For the text-containing cell, return its midpoint in [X, Y] coordinate format. 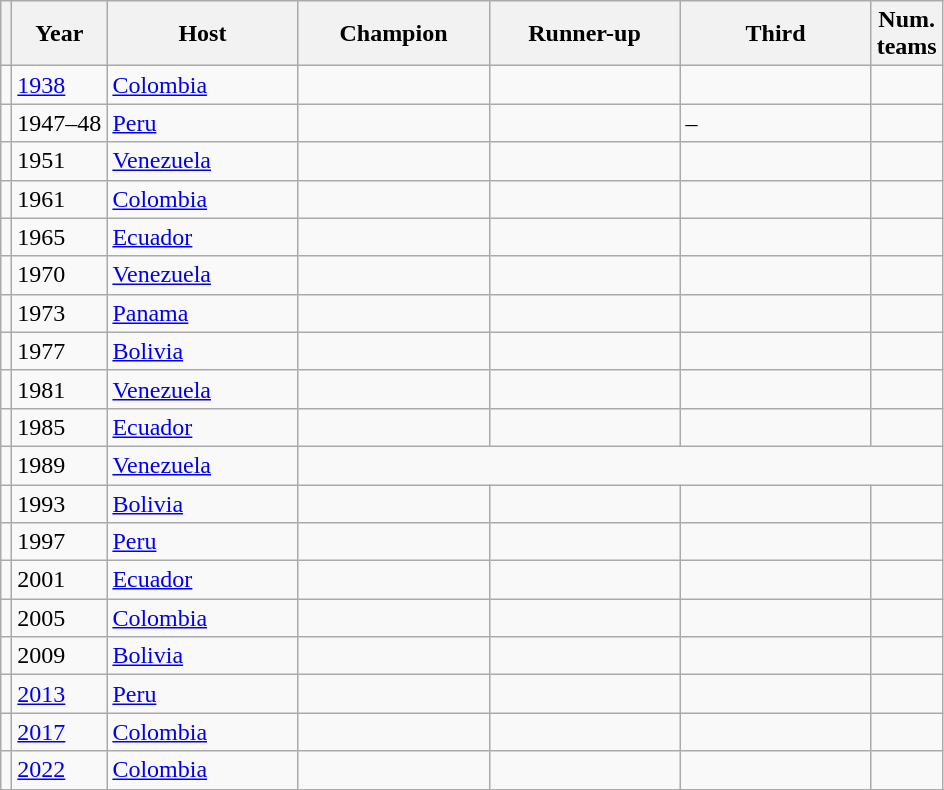
2001 [60, 580]
1993 [60, 503]
2009 [60, 656]
Third [776, 34]
Champion [394, 34]
Runner-up [584, 34]
1997 [60, 542]
Year [60, 34]
1947–48 [60, 123]
2013 [60, 694]
1938 [60, 85]
1981 [60, 389]
1951 [60, 161]
Num.teams [906, 34]
Panama [202, 313]
1985 [60, 427]
1977 [60, 351]
1973 [60, 313]
2005 [60, 618]
1965 [60, 237]
1970 [60, 275]
1989 [60, 465]
Host [202, 34]
– [776, 123]
2022 [60, 770]
2017 [60, 732]
1961 [60, 199]
